Capture the cell that displays the provided text and extract its [x, y] central coordinate. 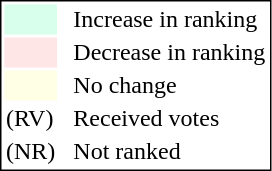
Decrease in ranking [170, 53]
No change [170, 85]
Increase in ranking [170, 19]
(NR) [30, 151]
Received votes [170, 119]
(RV) [30, 119]
Not ranked [170, 151]
